Return the (x, y) coordinate for the center point of the cell that contains the specified text.  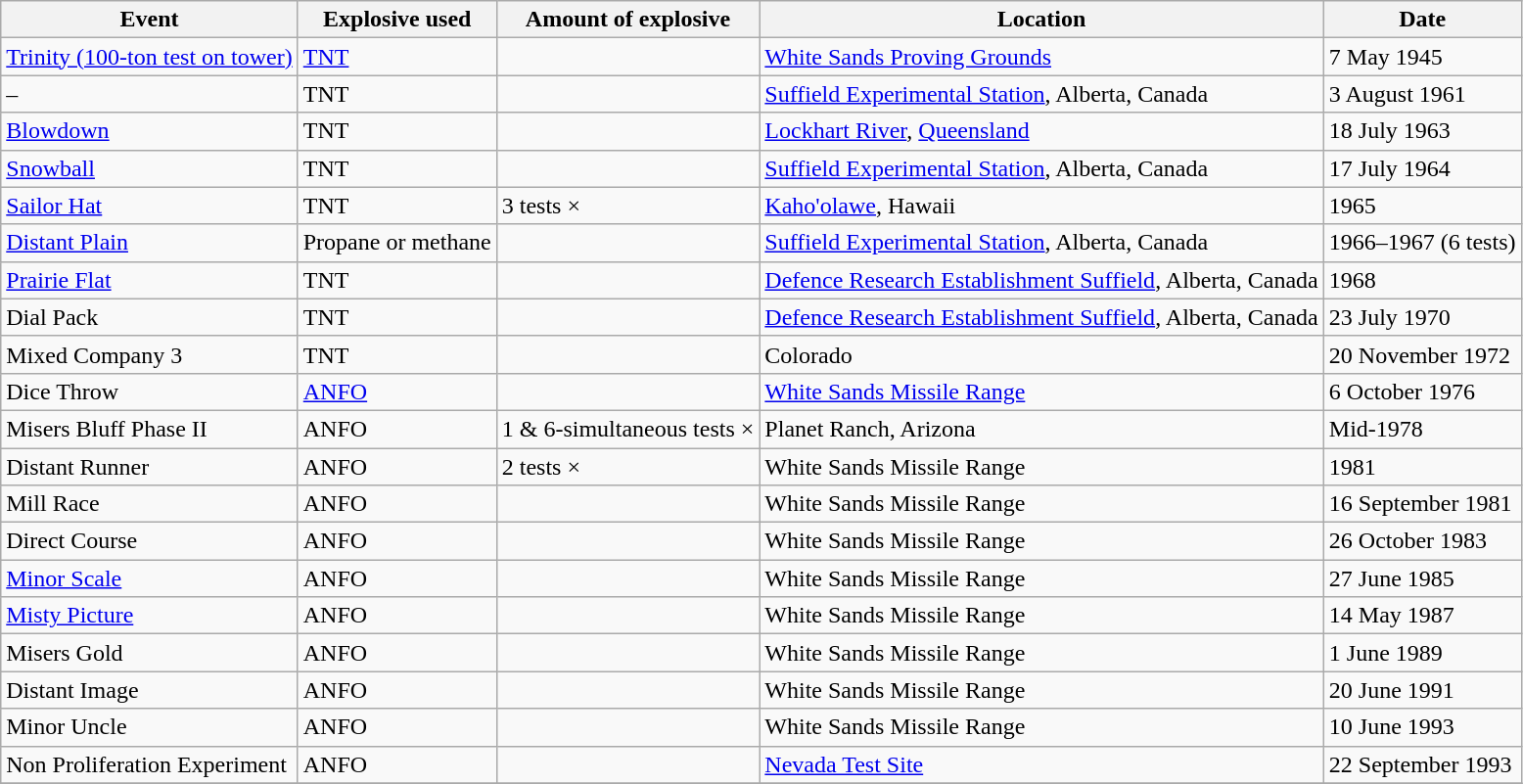
3 August 1961 (1422, 94)
Direct Course (149, 541)
Colorado (1041, 354)
White Sands Proving Grounds (1041, 57)
1966–1967 (6 tests) (1422, 243)
Mid-1978 (1422, 429)
– (149, 94)
1 June 1989 (1422, 653)
Minor Scale (149, 578)
Propane or methane (397, 243)
23 July 1970 (1422, 317)
2 tests × (628, 467)
Mixed Company 3 (149, 354)
22 September 1993 (1422, 764)
Distant Plain (149, 243)
Trinity (100-ton test on tower) (149, 57)
Misers Gold (149, 653)
Distant Runner (149, 467)
1981 (1422, 467)
Dial Pack (149, 317)
Mill Race (149, 504)
Distant Image (149, 690)
3 tests × (628, 206)
Misers Bluff Phase II (149, 429)
10 June 1993 (1422, 727)
Planet Ranch, Arizona (1041, 429)
26 October 1983 (1422, 541)
Nevada Test Site (1041, 764)
20 November 1972 (1422, 354)
Prairie Flat (149, 280)
18 July 1963 (1422, 131)
1965 (1422, 206)
Minor Uncle (149, 727)
7 May 1945 (1422, 57)
6 October 1976 (1422, 392)
Non Proliferation Experiment (149, 764)
Location (1041, 20)
Kaho'olawe, Hawaii (1041, 206)
Snowball (149, 168)
20 June 1991 (1422, 690)
1968 (1422, 280)
Dice Throw (149, 392)
27 June 1985 (1422, 578)
Blowdown (149, 131)
Event (149, 20)
17 July 1964 (1422, 168)
Lockhart River, Queensland (1041, 131)
Explosive used (397, 20)
Amount of explosive (628, 20)
Misty Picture (149, 616)
Date (1422, 20)
1 & 6-simultaneous tests × (628, 429)
14 May 1987 (1422, 616)
Sailor Hat (149, 206)
16 September 1981 (1422, 504)
